Locate the cell with the specified text and output its (x, y) center coordinate. 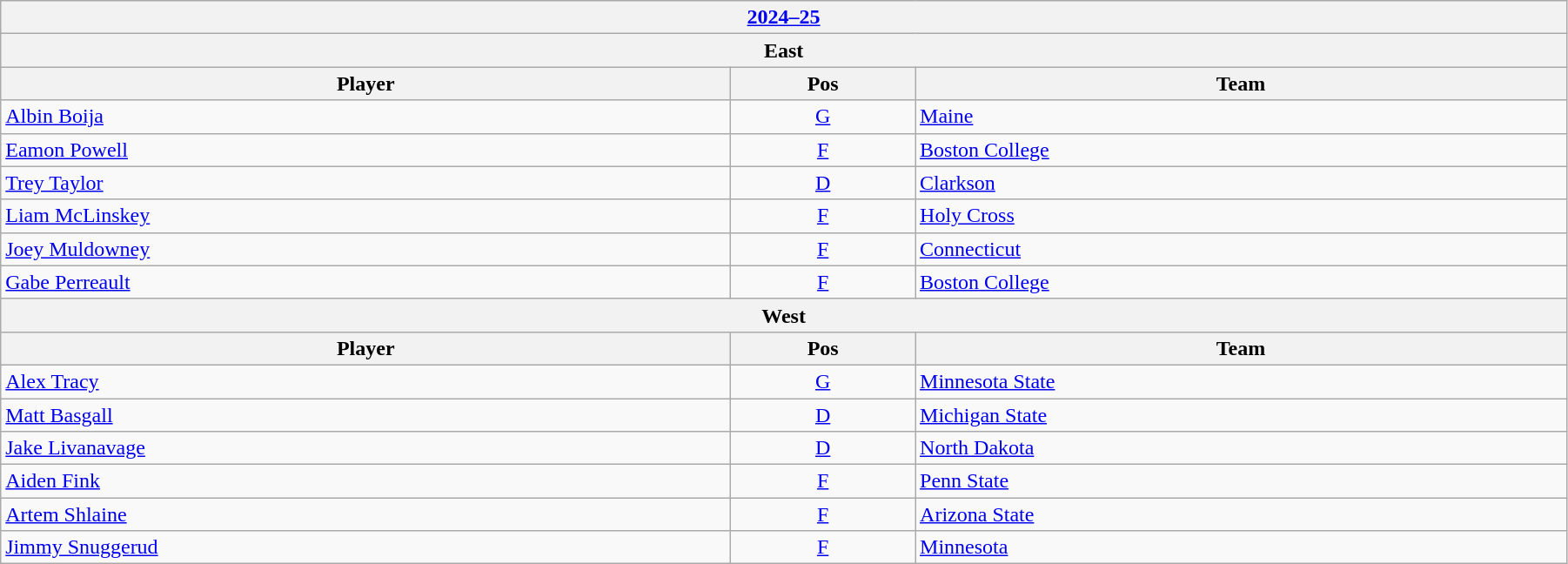
Eamon Powell (365, 150)
Alex Tracy (365, 381)
Albin Boija (365, 117)
Jimmy Snuggerud (365, 547)
Connecticut (1241, 249)
East (784, 50)
Penn State (1241, 481)
Aiden Fink (365, 481)
Jake Livanavage (365, 448)
Clarkson (1241, 183)
Minnesota (1241, 547)
2024–25 (784, 17)
Arizona State (1241, 514)
Gabe Perreault (365, 282)
Maine (1241, 117)
Artem Shlaine (365, 514)
Liam McLinskey (365, 216)
Joey Muldowney (365, 249)
Holy Cross (1241, 216)
Michigan State (1241, 415)
Matt Basgall (365, 415)
North Dakota (1241, 448)
West (784, 315)
Minnesota State (1241, 381)
Trey Taylor (365, 183)
